Determine the (X, Y) coordinate at the center of the cell enclosing the given text.  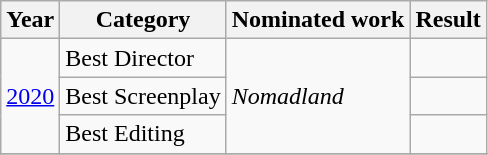
2020 (30, 96)
Best Editing (143, 134)
Nominated work (318, 20)
Year (30, 20)
Nomadland (318, 96)
Result (448, 20)
Best Director (143, 58)
Best Screenplay (143, 96)
Category (143, 20)
